Identify which cell holds the provided text, then report its (x, y) central coordinate. 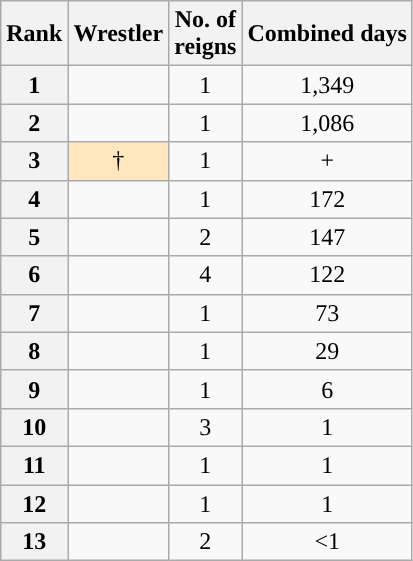
+ (327, 161)
<1 (327, 542)
12 (34, 503)
147 (327, 237)
7 (34, 313)
Rank (34, 34)
13 (34, 542)
1,349 (327, 85)
9 (34, 389)
11 (34, 465)
† (118, 161)
Wrestler (118, 34)
8 (34, 351)
No. ofreigns (206, 34)
122 (327, 275)
5 (34, 237)
1,086 (327, 123)
172 (327, 199)
Combined days (327, 34)
10 (34, 427)
73 (327, 313)
29 (327, 351)
